Provide the (X, Y) coordinate of the cell's center where the given text is located.  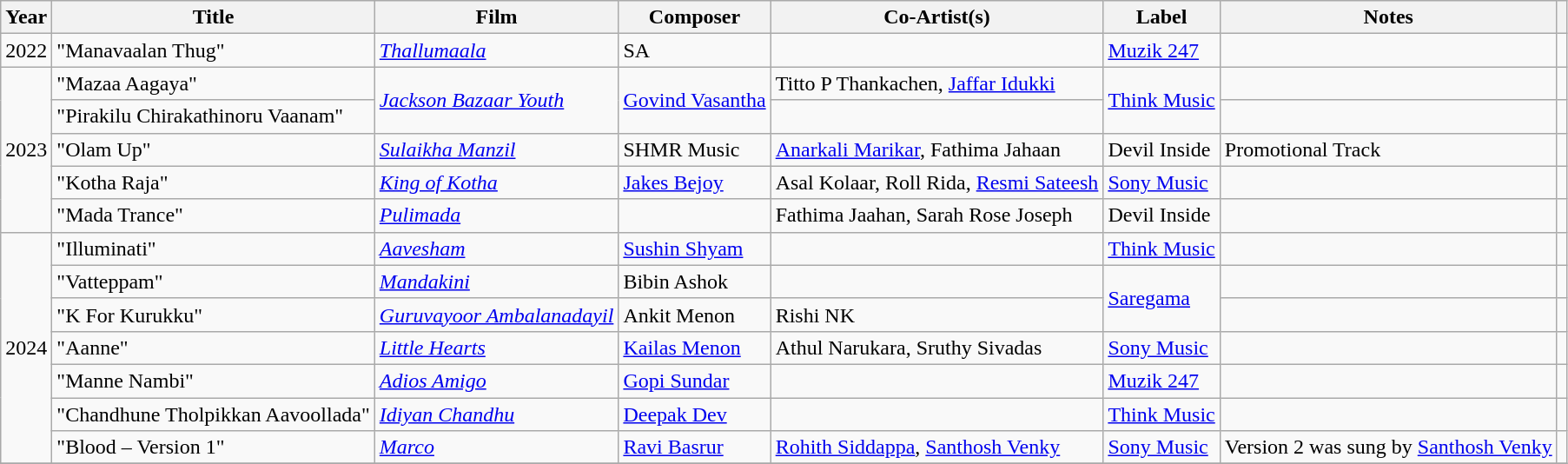
Fathima Jaahan, Sarah Rose Joseph (936, 215)
SA (695, 50)
Saregama (1161, 298)
Ravi Basrur (695, 447)
SHMR Music (695, 149)
Ankit Menon (695, 315)
Anarkali Marikar, Fathima Jahaan (936, 149)
Label (1161, 17)
Film (497, 17)
"Olam Up" (214, 149)
Promotional Track (1388, 149)
Marco (497, 447)
Little Hearts (497, 348)
Kailas Menon (695, 348)
Athul Narukara, Sruthy Sivadas (936, 348)
Version 2 was sung by Santhosh Venky (1388, 447)
"Vatteppam" (214, 282)
Thallumaala (497, 50)
Rohith Siddappa, Santhosh Venky (936, 447)
"Chandhune Tholpikkan Aavoollada" (214, 414)
"Aanne" (214, 348)
2023 (26, 149)
Asal Kolaar, Roll Rida, Resmi Sateesh (936, 182)
"Illuminati" (214, 249)
Title (214, 17)
Aavesham (497, 249)
Idiyan Chandhu (497, 414)
Jackson Bazaar Youth (497, 100)
Govind Vasantha (695, 100)
2022 (26, 50)
"Blood – Version 1" (214, 447)
Pulimada (497, 215)
"Kotha Raja" (214, 182)
Guruvayoor Ambalanadayil (497, 315)
Year (26, 17)
Co-Artist(s) (936, 17)
Adios Amigo (497, 381)
Deepak Dev (695, 414)
Titto P Thankachen, Jaffar Idukki (936, 83)
"Mada Trance" (214, 215)
Rishi NK (936, 315)
King of Kotha (497, 182)
Mandakini (497, 282)
Gopi Sundar (695, 381)
"Pirakilu Chirakathinoru Vaanam" (214, 116)
Bibin Ashok (695, 282)
Jakes Bejoy (695, 182)
"Mazaa Aagaya" (214, 83)
"Manavaalan Thug" (214, 50)
Sulaikha Manzil (497, 149)
"Manne Nambi" (214, 381)
Composer (695, 17)
Notes (1388, 17)
"K For Kurukku" (214, 315)
Sushin Shyam (695, 249)
2024 (26, 348)
